Scan for the cell matching the given text and deliver its (X, Y) coordinate at center. 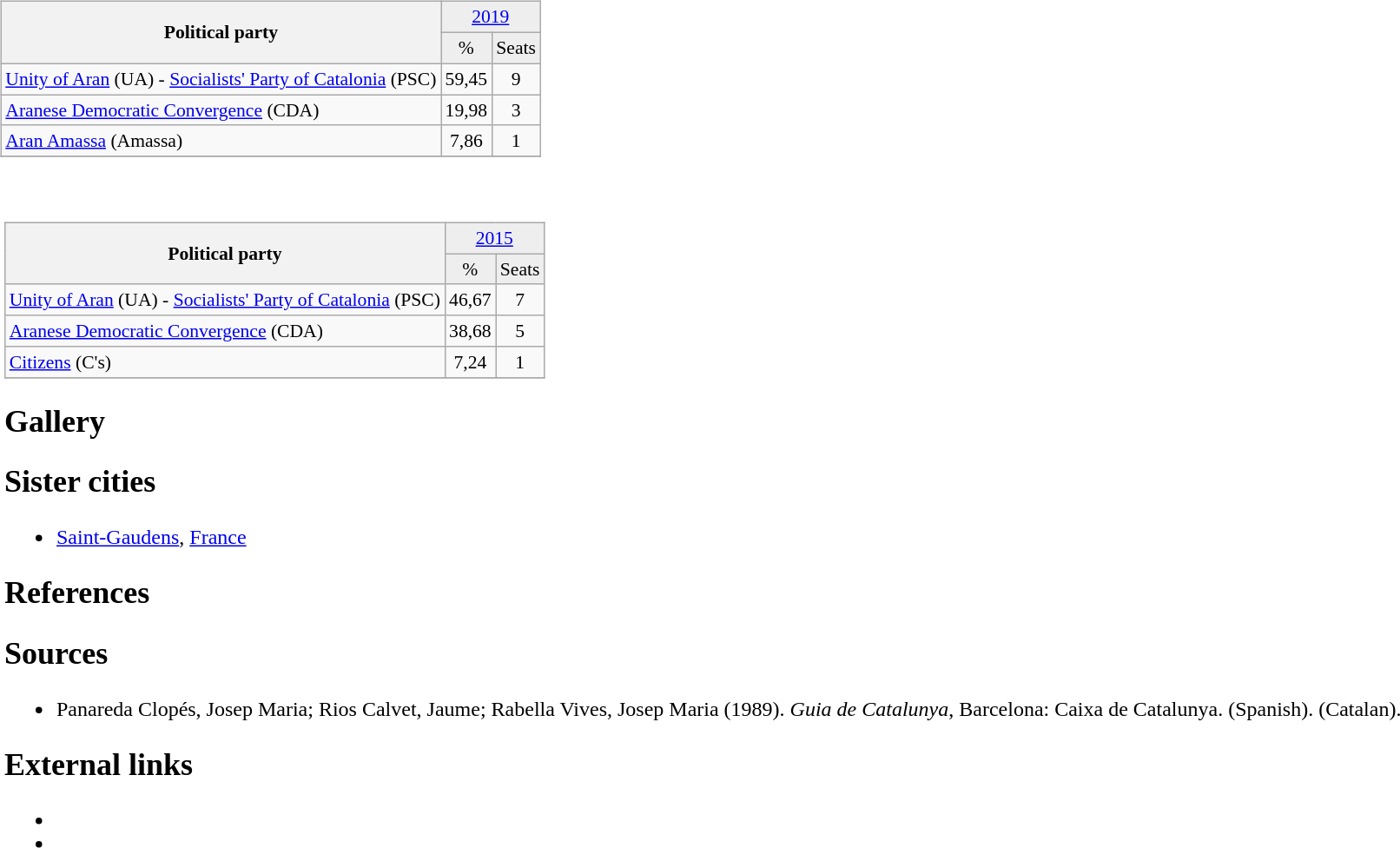
7 (520, 300)
2019 (491, 17)
19,98 (467, 110)
7,86 (467, 141)
59,45 (467, 79)
3 (516, 110)
9 (516, 79)
5 (520, 331)
Aran Amassa (Amassa) (221, 141)
38,68 (471, 331)
46,67 (471, 300)
Citizens (C's) (225, 362)
2015 (494, 238)
7,24 (471, 362)
